Extract the [X, Y] coordinate from the center of the cell holding the provided text.  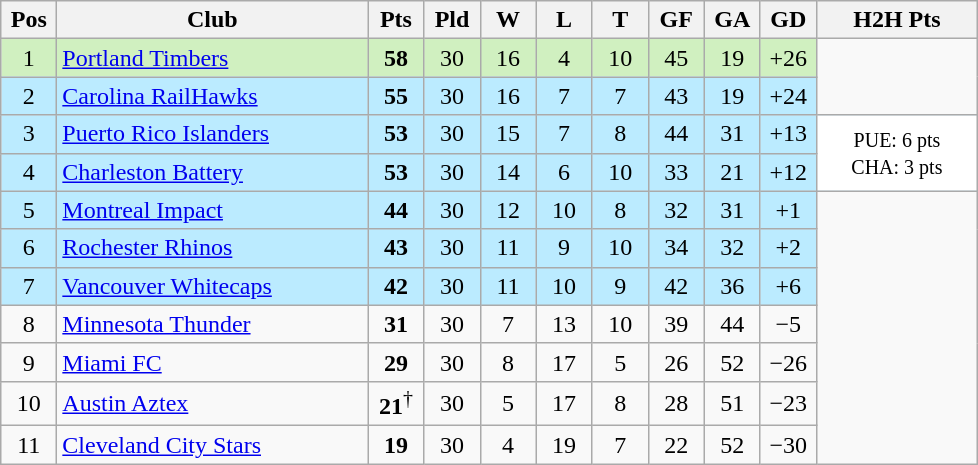
Vancouver Whitecaps [212, 286]
+1 [788, 210]
+24 [788, 96]
22 [676, 445]
Club [212, 20]
T [620, 20]
Cleveland City Stars [212, 445]
39 [676, 324]
13 [564, 324]
Carolina RailHawks [212, 96]
29 [396, 362]
Montreal Impact [212, 210]
GD [788, 20]
L [564, 20]
12 [508, 210]
GA [732, 20]
−26 [788, 362]
−23 [788, 404]
+2 [788, 248]
+13 [788, 134]
Miami FC [212, 362]
PUE: 6 ptsCHA: 3 pts [896, 153]
34 [676, 248]
+12 [788, 172]
28 [676, 404]
58 [396, 58]
21† [396, 404]
3 [29, 134]
+6 [788, 286]
55 [396, 96]
H2H Pts [896, 20]
Austin Aztex [212, 404]
14 [508, 172]
Pld [452, 20]
Rochester Rhinos [212, 248]
+26 [788, 58]
Portland Timbers [212, 58]
1 [29, 58]
15 [508, 134]
21 [732, 172]
W [508, 20]
45 [676, 58]
Charleston Battery [212, 172]
Pts [396, 20]
Minnesota Thunder [212, 324]
33 [676, 172]
26 [676, 362]
51 [732, 404]
GF [676, 20]
Pos [29, 20]
−30 [788, 445]
Puerto Rico Islanders [212, 134]
2 [29, 96]
36 [732, 286]
−5 [788, 324]
